Return the (X, Y) coordinate for the center point of the cell that contains the specified text.  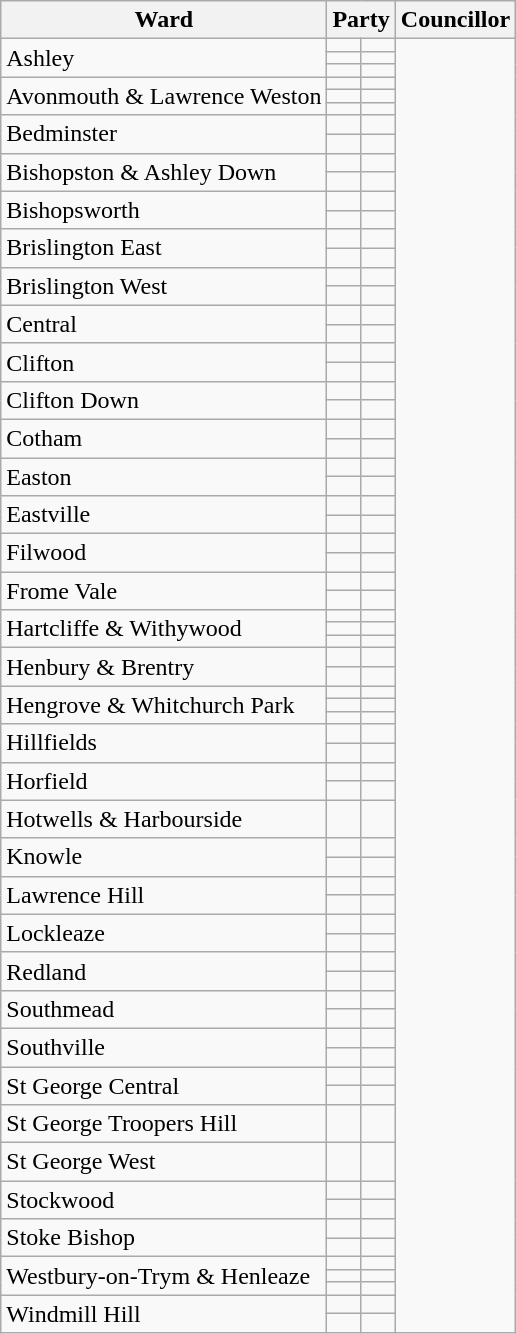
Easton (164, 477)
Redland (164, 971)
Bishopston & Ashley Down (164, 172)
Brislington East (164, 248)
Clifton (164, 362)
Westbury-on-Trym & Henleaze (164, 1276)
Ward (164, 20)
Clifton Down (164, 400)
Filwood (164, 553)
St George West (164, 1162)
Stoke Bishop (164, 1238)
Bishopsworth (164, 210)
Cotham (164, 438)
Ashley (164, 58)
Bedminster (164, 134)
Brislington West (164, 286)
Central (164, 324)
Hotwells & Harbourside (164, 819)
Party (361, 20)
St George Central (164, 1085)
Horfield (164, 781)
Stockwood (164, 1200)
St George Troopers Hill (164, 1124)
Avonmouth & Lawrence Weston (164, 96)
Knowle (164, 857)
Hartcliffe & Withywood (164, 629)
Henbury & Brentry (164, 667)
Hengrove & Whitchurch Park (164, 705)
Southmead (164, 1009)
Eastville (164, 515)
Frome Vale (164, 591)
Lawrence Hill (164, 895)
Lockleaze (164, 933)
Councillor (455, 20)
Windmill Hill (164, 1314)
Southville (164, 1047)
Hillfields (164, 743)
